Detect which cell encompasses the target text, then output its [x, y] center coordinate. 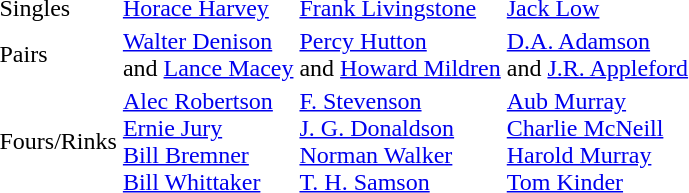
Percy Huttonand Howard Mildren [400, 54]
Walter Denisonand Lance Macey [208, 54]
D.A. Adamsonand J.R. Appleford [597, 54]
